Find where the given text appears and provide that cell's center as [x, y] coordinate. 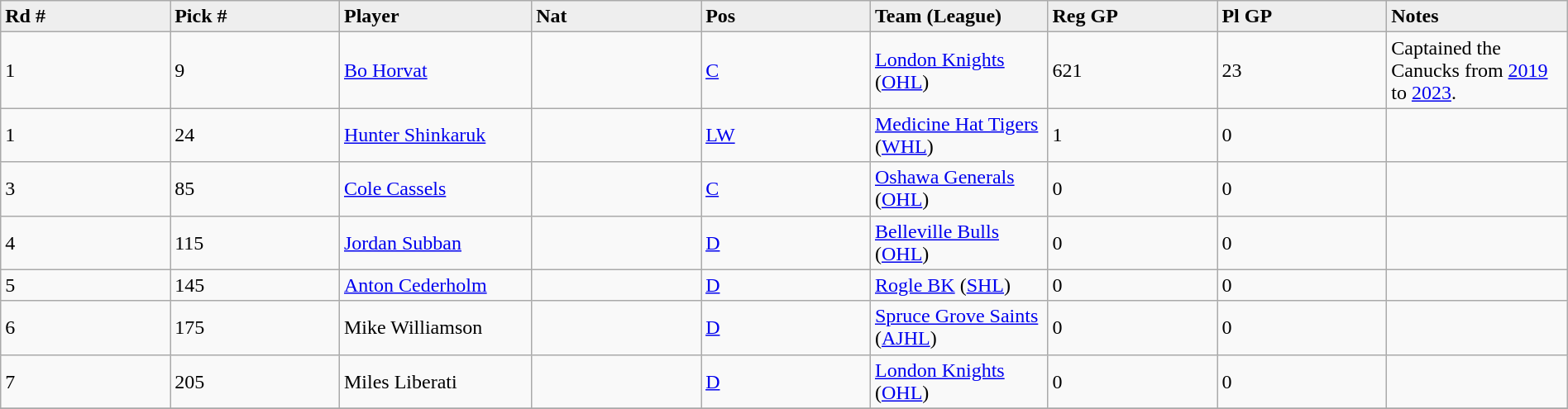
Mike Williamson [435, 327]
Spruce Grove Saints (AJHL) [959, 327]
Player [435, 17]
Notes [1477, 17]
Anton Cederholm [435, 285]
Bo Horvat [435, 70]
Team (League) [959, 17]
23 [1302, 70]
Pick # [255, 17]
Belleville Bulls (OHL) [959, 243]
5 [86, 285]
Hunter Shinkaruk [435, 136]
Jordan Subban [435, 243]
24 [255, 136]
Captained the Canucks from 2019 to 2023. [1477, 70]
3 [86, 188]
Rogle BK (SHL) [959, 285]
Nat [617, 17]
115 [255, 243]
9 [255, 70]
85 [255, 188]
LW [786, 136]
Cole Cassels [435, 188]
4 [86, 243]
Reg GP [1133, 17]
Medicine Hat Tigers (WHL) [959, 136]
Rd # [86, 17]
205 [255, 382]
Pos [786, 17]
Miles Liberati [435, 382]
6 [86, 327]
175 [255, 327]
Oshawa Generals (OHL) [959, 188]
145 [255, 285]
7 [86, 382]
Pl GP [1302, 17]
621 [1133, 70]
